Identify which cell holds the provided text, then report its (X, Y) central coordinate. 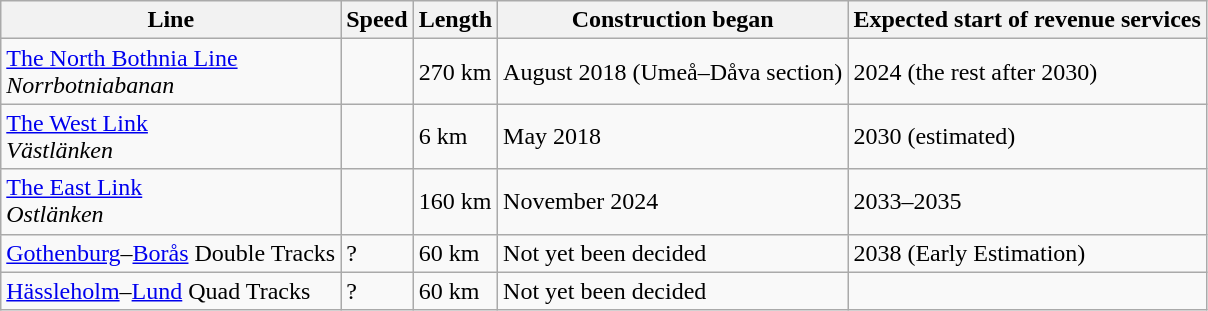
Expected start of revenue services (1028, 20)
November 2024 (673, 202)
The West LinkVästlänken (171, 136)
Construction began (673, 20)
270 km (455, 72)
The East LinkOstlänken (171, 202)
2038 (Early Estimation) (1028, 253)
Line (171, 20)
6 km (455, 136)
Gothenburg–Borås Double Tracks (171, 253)
Hässleholm–Lund Quad Tracks (171, 291)
May 2018 (673, 136)
Speed (377, 20)
The North Bothnia LineNorrbotniabanan (171, 72)
2024 (the rest after 2030) (1028, 72)
August 2018 (Umeå–Dåva section) (673, 72)
160 km (455, 202)
Length (455, 20)
2030 (estimated) (1028, 136)
2033–2035 (1028, 202)
